Provide the [X, Y] coordinate of the cell's center where the given text is located.  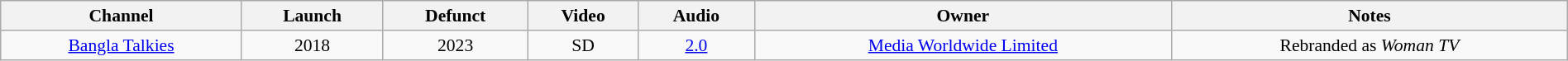
Notes [1370, 16]
Media Worldwide Limited [963, 45]
Defunct [456, 16]
Rebranded as Woman TV [1370, 45]
SD [582, 45]
2023 [456, 45]
Video [582, 16]
Launch [313, 16]
Bangla Talkies [122, 45]
Owner [963, 16]
Audio [696, 16]
Channel [122, 16]
2.0 [696, 45]
2018 [313, 45]
